Pinpoint the cell where the given text exists, returning its (X, Y) midpoint coordinate. 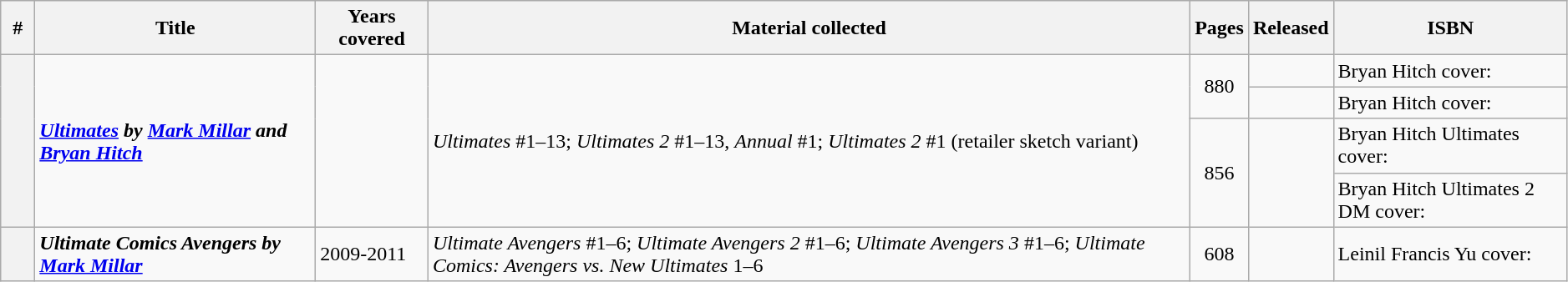
Ultimate Comics Avengers by Mark Millar (175, 254)
2009-2011 (373, 254)
Ultimates #1–13; Ultimates 2 #1–13, Annual #1; Ultimates 2 #1 (retailer sketch variant) (809, 141)
Years covered (373, 28)
# (18, 28)
Released (1291, 28)
Title (175, 28)
Ultimate Avengers #1–6; Ultimate Avengers 2 #1–6; Ultimate Avengers 3 #1–6; Ultimate Comics: Avengers vs. New Ultimates 1–6 (809, 254)
Bryan Hitch Ultimates 2 DM cover: (1450, 200)
Ultimates by Mark Millar and Bryan Hitch (175, 141)
Bryan Hitch Ultimates cover: (1450, 145)
Leinil Francis Yu cover: (1450, 254)
ISBN (1450, 28)
608 (1220, 254)
Pages (1220, 28)
Material collected (809, 28)
880 (1220, 87)
856 (1220, 173)
